Scan for the cell matching the given text and deliver its (X, Y) coordinate at center. 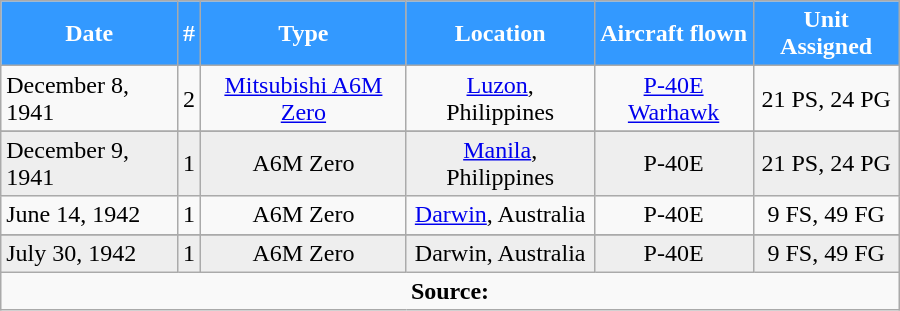
Type (304, 34)
Manila, Philippines (500, 164)
Aircraft flown (674, 34)
December 9, 1941 (90, 164)
Source: (450, 291)
Unit Assigned (826, 34)
December 8, 1941 (90, 98)
P-40E Warhawk (674, 98)
Luzon, Philippines (500, 98)
June 14, 1942 (90, 215)
2 (190, 98)
# (190, 34)
July 30, 1942 (90, 253)
Mitsubishi A6M Zero (304, 98)
Location (500, 34)
Date (90, 34)
